Provide the (X, Y) coordinate of the cell's center where the given text is located.  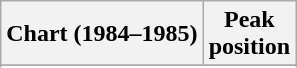
Chart (1984–1985) (102, 34)
Peakposition (249, 34)
